Pinpoint the cell where the given text exists, returning its (x, y) midpoint coordinate. 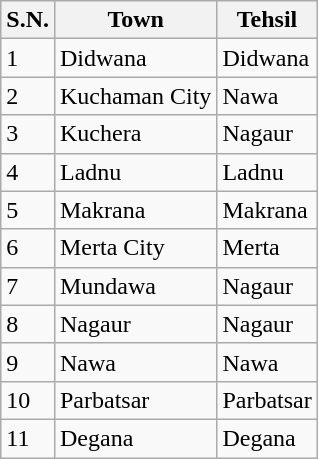
2 (28, 96)
11 (28, 438)
Mundawa (135, 286)
Merta (267, 248)
Merta City (135, 248)
3 (28, 134)
7 (28, 286)
Town (135, 20)
1 (28, 58)
4 (28, 172)
10 (28, 400)
Kuchera (135, 134)
9 (28, 362)
5 (28, 210)
Kuchaman City (135, 96)
Tehsil (267, 20)
6 (28, 248)
S.N. (28, 20)
8 (28, 324)
